Output the (x, y) coordinate of the center of the cell containing the given text.  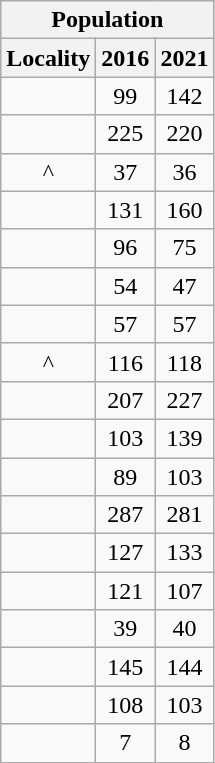
Locality (48, 58)
39 (126, 629)
281 (184, 515)
36 (184, 172)
225 (126, 134)
54 (126, 286)
121 (126, 591)
131 (126, 210)
7 (126, 743)
287 (126, 515)
8 (184, 743)
Population (108, 20)
99 (126, 96)
127 (126, 553)
2021 (184, 58)
2016 (126, 58)
75 (184, 248)
220 (184, 134)
116 (126, 362)
107 (184, 591)
108 (126, 705)
207 (126, 400)
139 (184, 438)
145 (126, 667)
96 (126, 248)
142 (184, 96)
144 (184, 667)
160 (184, 210)
133 (184, 553)
47 (184, 286)
227 (184, 400)
37 (126, 172)
89 (126, 477)
118 (184, 362)
40 (184, 629)
